Identify which cell holds the provided text, then report its [X, Y] central coordinate. 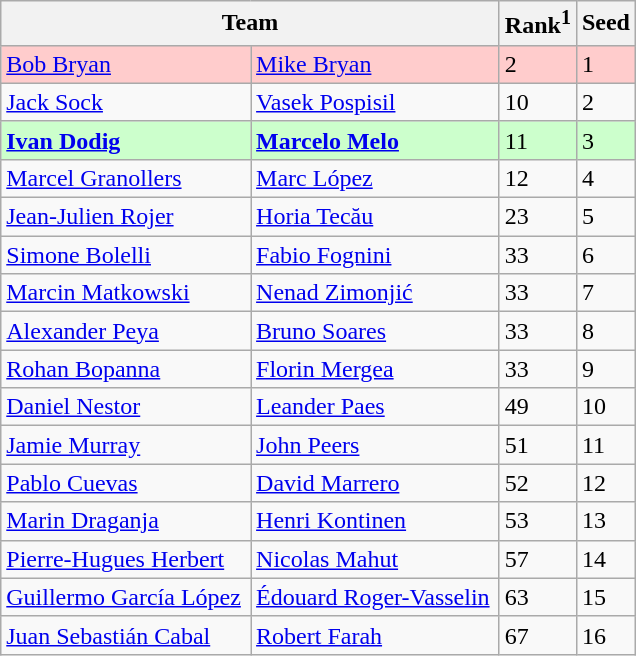
Ivan Dodig [126, 140]
9 [606, 369]
52 [538, 483]
Seed [606, 24]
49 [538, 407]
Jean-Julien Rojer [126, 217]
David Marrero [376, 483]
Horia Tecău [376, 217]
Leander Paes [376, 407]
Jack Sock [126, 102]
Henri Kontinen [376, 521]
Marcel Granollers [126, 178]
Marcelo Melo [376, 140]
Nicolas Mahut [376, 559]
Rohan Bopanna [126, 369]
15 [606, 597]
67 [538, 635]
4 [606, 178]
63 [538, 597]
3 [606, 140]
Jamie Murray [126, 445]
Nenad Zimonjić [376, 293]
5 [606, 217]
8 [606, 331]
Marin Draganja [126, 521]
Bruno Soares [376, 331]
Daniel Nestor [126, 407]
John Peers [376, 445]
Édouard Roger-Vasselin [376, 597]
Simone Bolelli [126, 255]
51 [538, 445]
Guillermo García López [126, 597]
Pierre-Hugues Herbert [126, 559]
Team [250, 24]
6 [606, 255]
Bob Bryan [126, 64]
Juan Sebastián Cabal [126, 635]
Mike Bryan [376, 64]
Marcin Matkowski [126, 293]
53 [538, 521]
Robert Farah [376, 635]
7 [606, 293]
Pablo Cuevas [126, 483]
Marc López [376, 178]
Fabio Fognini [376, 255]
14 [606, 559]
Vasek Pospisil [376, 102]
23 [538, 217]
16 [606, 635]
Rank1 [538, 24]
57 [538, 559]
Alexander Peya [126, 331]
1 [606, 64]
Florin Mergea [376, 369]
13 [606, 521]
